Output the (x, y) coordinate of the center of the cell containing the given text.  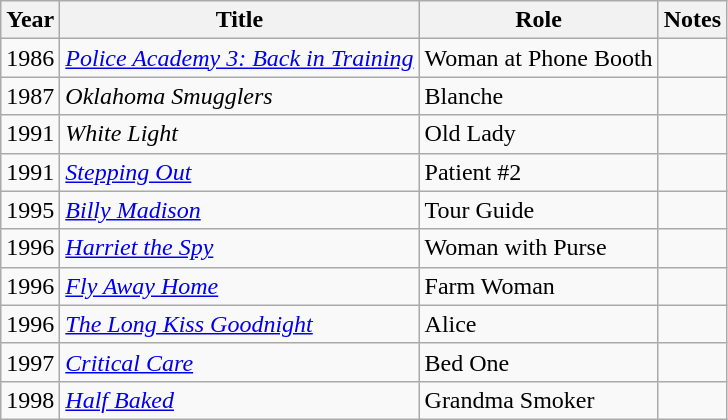
Stepping Out (240, 172)
Police Academy 3: Back in Training (240, 58)
Farm Woman (538, 286)
1987 (30, 96)
Grandma Smoker (538, 400)
1998 (30, 400)
Billy Madison (240, 210)
1997 (30, 362)
1995 (30, 210)
Woman at Phone Booth (538, 58)
Old Lady (538, 134)
Patient #2 (538, 172)
Notes (692, 20)
Role (538, 20)
White Light (240, 134)
Harriet the Spy (240, 248)
Half Baked (240, 400)
Year (30, 20)
Alice (538, 324)
The Long Kiss Goodnight (240, 324)
Title (240, 20)
Bed One (538, 362)
1986 (30, 58)
Fly Away Home (240, 286)
Oklahoma Smugglers (240, 96)
Woman with Purse (538, 248)
Tour Guide (538, 210)
Blanche (538, 96)
Critical Care (240, 362)
